Detect which cell encompasses the target text, then output its [X, Y] center coordinate. 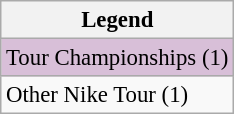
Other Nike Tour (1) [118, 95]
Legend [118, 20]
Tour Championships (1) [118, 58]
